Pinpoint the cell where the given text exists, returning its (x, y) midpoint coordinate. 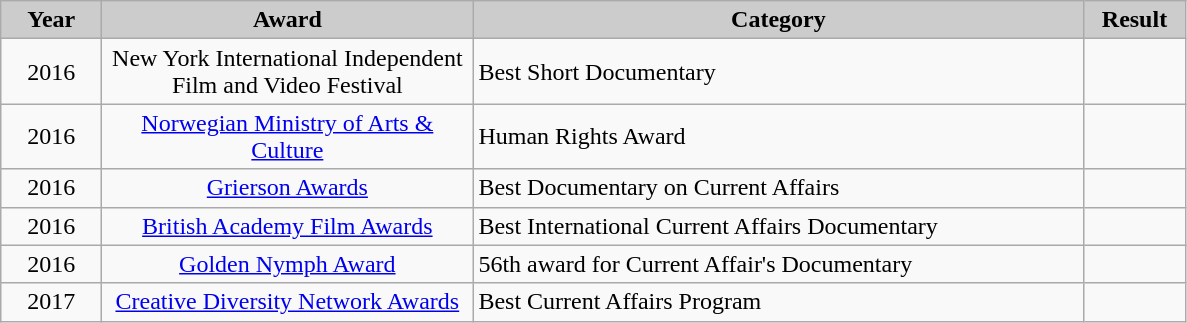
Golden Nymph Award (288, 264)
Grierson Awards (288, 188)
Best Documentary on Current Affairs (778, 188)
Best Short Documentary (778, 72)
56th award for Current Affair's Documentary (778, 264)
Award (288, 20)
Category (778, 20)
Result (1134, 20)
Best International Current Affairs Documentary (778, 226)
Norwegian Ministry of Arts & Culture (288, 136)
Year (52, 20)
Creative Diversity Network Awards (288, 302)
New York International Independent Film and Video Festival (288, 72)
Human Rights Award (778, 136)
2017 (52, 302)
British Academy Film Awards (288, 226)
Best Current Affairs Program (778, 302)
